Capture the cell that displays the provided text and extract its [X, Y] central coordinate. 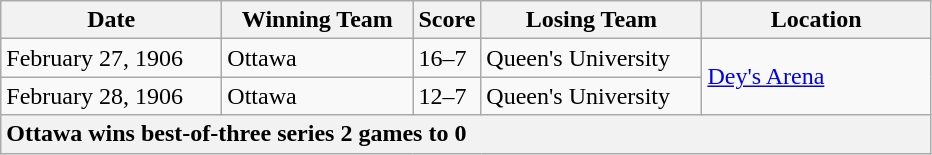
Date [112, 20]
Score [447, 20]
Winning Team [318, 20]
February 27, 1906 [112, 58]
February 28, 1906 [112, 96]
16–7 [447, 58]
Ottawa wins best-of-three series 2 games to 0 [466, 134]
12–7 [447, 96]
Dey's Arena [816, 77]
Location [816, 20]
Losing Team [592, 20]
